Locate the cell with the specified text and output its [x, y] center coordinate. 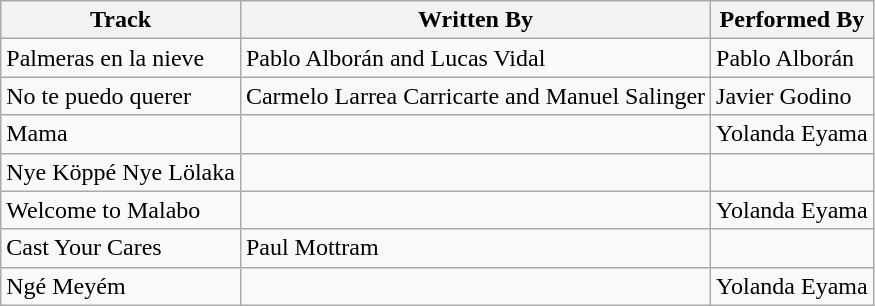
Javier Godino [792, 96]
Palmeras en la nieve [121, 58]
Pablo Alborán and Lucas Vidal [475, 58]
Nye Köppé Nye Lölaka [121, 172]
Cast Your Cares [121, 248]
Paul Mottram [475, 248]
Mama [121, 134]
Performed By [792, 20]
Written By [475, 20]
Ngé Meyém [121, 286]
No te puedo querer [121, 96]
Pablo Alborán [792, 58]
Welcome to Malabo [121, 210]
Track [121, 20]
Carmelo Larrea Carricarte and Manuel Salinger [475, 96]
